Detect which cell encompasses the target text, then output its (x, y) center coordinate. 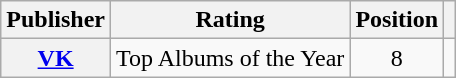
8 (397, 58)
Publisher (56, 20)
Position (397, 20)
Top Albums of the Year (230, 58)
VK (56, 58)
Rating (230, 20)
